Detect which cell encompasses the target text, then output its (X, Y) center coordinate. 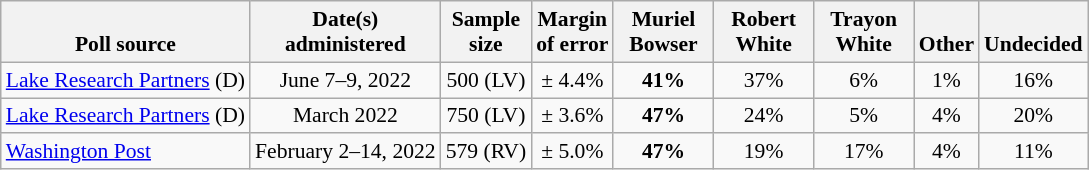
± 3.6% (572, 116)
Washington Post (126, 152)
20% (1033, 116)
24% (764, 116)
579 (RV) (486, 152)
Other (946, 32)
March 2022 (346, 116)
1% (946, 80)
500 (LV) (486, 80)
6% (864, 80)
± 5.0% (572, 152)
MurielBowser (663, 32)
± 4.4% (572, 80)
37% (764, 80)
TrayonWhite (864, 32)
Marginof error (572, 32)
17% (864, 152)
Date(s)administered (346, 32)
June 7–9, 2022 (346, 80)
11% (1033, 152)
Poll source (126, 32)
Samplesize (486, 32)
Undecided (1033, 32)
RobertWhite (764, 32)
5% (864, 116)
750 (LV) (486, 116)
16% (1033, 80)
41% (663, 80)
19% (764, 152)
February 2–14, 2022 (346, 152)
